Capture the cell that displays the provided text and extract its (X, Y) central coordinate. 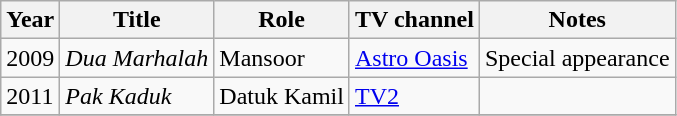
TV2 (414, 96)
Special appearance (577, 58)
Datuk Kamil (282, 96)
Role (282, 20)
TV channel (414, 20)
Astro Oasis (414, 58)
Notes (577, 20)
Pak Kaduk (137, 96)
2011 (30, 96)
Mansoor (282, 58)
Title (137, 20)
2009 (30, 58)
Dua Marhalah (137, 58)
Year (30, 20)
